Search for the cell housing the specified text and yield its (X, Y) center coordinate. 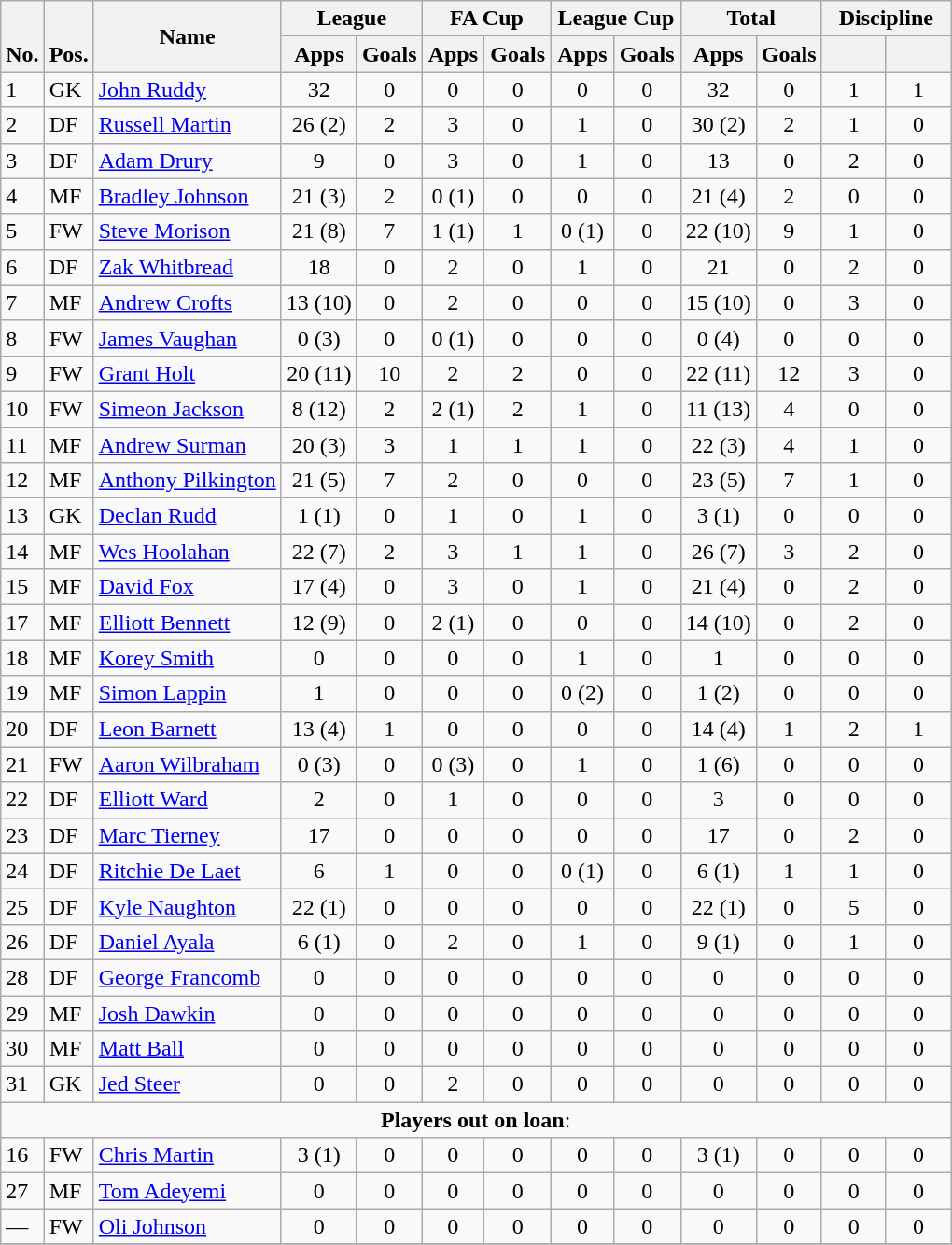
23 (22, 835)
Daniel Ayala (187, 942)
Pos. (69, 36)
Jed Steer (187, 1084)
29 (22, 1013)
Marc Tierney (187, 835)
Andrew Crofts (187, 302)
13 (4) (319, 729)
Simon Lappin (187, 693)
9 (1) (719, 942)
David Fox (187, 587)
26 (7) (719, 552)
30 (2) (719, 125)
23 (5) (719, 481)
Wes Hoolahan (187, 552)
James Vaughan (187, 338)
21 (3) (319, 196)
1 (2) (719, 693)
No. (22, 36)
— (22, 1226)
22 (7) (319, 552)
30 (22, 1049)
John Ruddy (187, 90)
28 (22, 977)
Zak Whitbread (187, 267)
15 (22, 587)
20 (3) (319, 445)
Grant Holt (187, 373)
Name (187, 36)
31 (22, 1084)
Anthony Pilkington (187, 481)
Steve Morison (187, 231)
0 (2) (582, 693)
21 (5) (319, 481)
8 (12) (319, 409)
Chris Martin (187, 1155)
0 (4) (719, 338)
15 (10) (719, 302)
11 (13) (719, 409)
20 (11) (319, 373)
Aaron Wilbraham (187, 764)
26 (22, 942)
Oli Johnson (187, 1226)
Josh Dawkin (187, 1013)
19 (22, 693)
16 (22, 1155)
24 (22, 871)
20 (22, 729)
22 (22, 800)
26 (2) (319, 125)
Discipline (887, 19)
Tom Adeyemi (187, 1191)
Players out on loan: (476, 1120)
22 (11) (719, 373)
Bradley Johnson (187, 196)
17 (4) (319, 587)
League (351, 19)
11 (22, 445)
Adam Drury (187, 161)
Simeon Jackson (187, 409)
Leon Barnett (187, 729)
13 (10) (319, 302)
14 (10) (719, 622)
14 (4) (719, 729)
Total (750, 19)
22 (10) (719, 231)
8 (22, 338)
Elliott Ward (187, 800)
27 (22, 1191)
Korey Smith (187, 658)
21 (8) (319, 231)
14 (22, 552)
12 (9) (319, 622)
Russell Martin (187, 125)
FA Cup (487, 19)
Matt Ball (187, 1049)
League Cup (616, 19)
Andrew Surman (187, 445)
Declan Rudd (187, 516)
22 (3) (719, 445)
25 (22, 906)
Elliott Bennett (187, 622)
Ritchie De Laet (187, 871)
George Francomb (187, 977)
1 (6) (719, 764)
Kyle Naughton (187, 906)
